Search for the cell housing the specified text and yield its (X, Y) center coordinate. 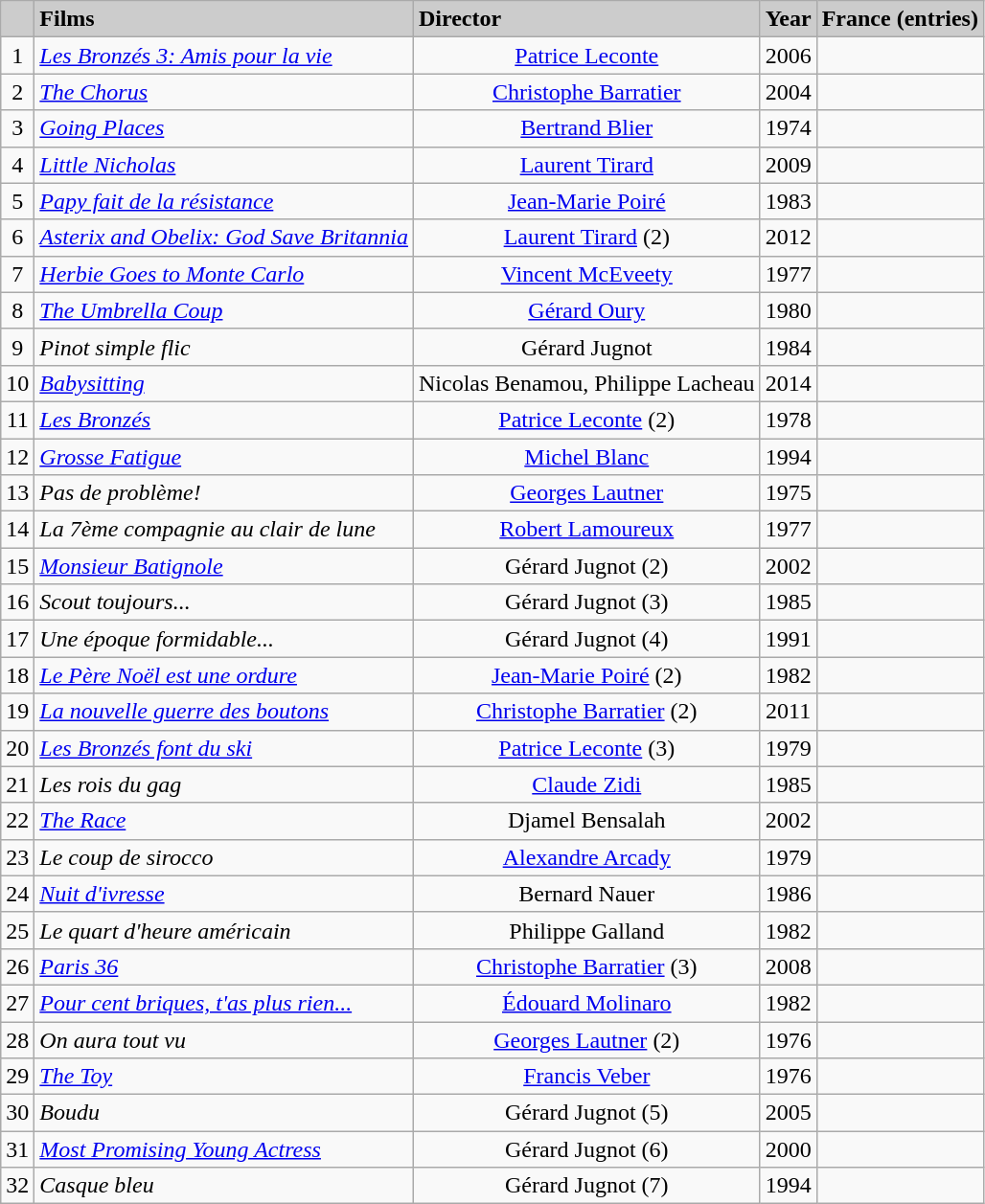
Gérard Jugnot (4) (586, 639)
2000 (788, 1149)
18 (17, 675)
Gérard Jugnot (7) (586, 1186)
Pinot simple flic (224, 347)
14 (17, 530)
Gérard Jugnot (6) (586, 1149)
Les Bronzés font du ski (224, 748)
5 (17, 201)
25 (17, 930)
23 (17, 857)
Pas de problème! (224, 493)
Georges Lautner (586, 493)
Alexandre Arcady (586, 857)
Boudu (224, 1113)
Most Promising Young Actress (224, 1149)
1983 (788, 201)
9 (17, 347)
7 (17, 274)
1984 (788, 347)
France (entries) (900, 19)
30 (17, 1113)
1980 (788, 310)
2004 (788, 92)
Jean-Marie Poiré (2) (586, 675)
Babysitting (224, 383)
Une époque formidable... (224, 639)
31 (17, 1149)
The Umbrella Coup (224, 310)
Patrice Leconte (2) (586, 420)
Little Nicholas (224, 165)
Djamel Bensalah (586, 821)
2005 (788, 1113)
Les Bronzés 3: Amis pour la vie (224, 56)
Christophe Barratier (586, 92)
Laurent Tirard (586, 165)
The Chorus (224, 92)
Monsieur Batignole (224, 566)
Paris 36 (224, 966)
Les rois du gag (224, 784)
24 (17, 894)
Gérard Jugnot (586, 347)
Gérard Oury (586, 310)
Year (788, 19)
Patrice Leconte (3) (586, 748)
15 (17, 566)
Going Places (224, 128)
La 7ème compagnie au clair de lune (224, 530)
Gérard Jugnot (5) (586, 1113)
1 (17, 56)
1974 (788, 128)
2006 (788, 56)
Nuit d'ivresse (224, 894)
2011 (788, 712)
Papy fait de la résistance (224, 201)
Grosse Fatigue (224, 457)
8 (17, 310)
Édouard Molinaro (586, 1003)
2008 (788, 966)
17 (17, 639)
13 (17, 493)
Herbie Goes to Monte Carlo (224, 274)
Le quart d'heure américain (224, 930)
Pour cent briques, t'as plus rien... (224, 1003)
Gérard Jugnot (2) (586, 566)
2014 (788, 383)
28 (17, 1039)
Gérard Jugnot (3) (586, 602)
The Toy (224, 1077)
26 (17, 966)
Claude Zidi (586, 784)
La nouvelle guerre des boutons (224, 712)
16 (17, 602)
2009 (788, 165)
1986 (788, 894)
Films (224, 19)
The Race (224, 821)
Georges Lautner (2) (586, 1039)
Director (586, 19)
29 (17, 1077)
Francis Veber (586, 1077)
Jean-Marie Poiré (586, 201)
1975 (788, 493)
Christophe Barratier (3) (586, 966)
Scout toujours... (224, 602)
10 (17, 383)
Le Père Noël est une ordure (224, 675)
Laurent Tirard (2) (586, 238)
On aura tout vu (224, 1039)
Asterix and Obelix: God Save Britannia (224, 238)
Le coup de sirocco (224, 857)
1978 (788, 420)
21 (17, 784)
Nicolas Benamou, Philippe Lacheau (586, 383)
12 (17, 457)
3 (17, 128)
Philippe Galland (586, 930)
Les Bronzés (224, 420)
Christophe Barratier (2) (586, 712)
Bernard Nauer (586, 894)
Bertrand Blier (586, 128)
22 (17, 821)
20 (17, 748)
11 (17, 420)
1991 (788, 639)
Michel Blanc (586, 457)
27 (17, 1003)
32 (17, 1186)
2 (17, 92)
4 (17, 165)
2012 (788, 238)
Casque bleu (224, 1186)
19 (17, 712)
Patrice Leconte (586, 56)
Robert Lamoureux (586, 530)
6 (17, 238)
Vincent McEveety (586, 274)
